Provide the (x, y) coordinate of the cell's center where the given text is located.  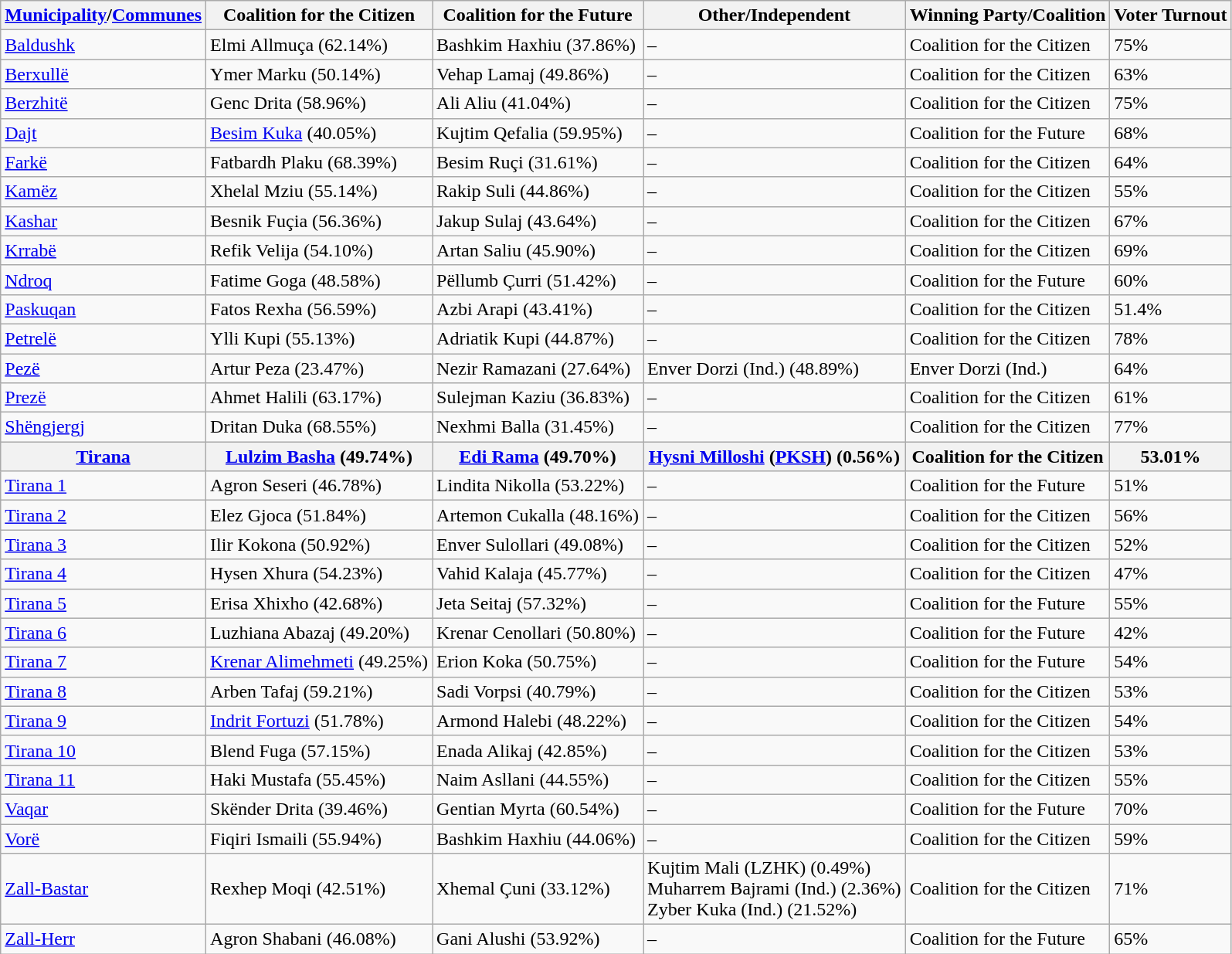
Fatbardh Plaku (68.39%) (320, 162)
71% (1171, 889)
Ilir Kokona (50.92%) (320, 545)
Tirana 9 (104, 721)
Artur Peza (23.47%) (320, 368)
Tirana 8 (104, 691)
Kashar (104, 221)
67% (1171, 221)
Indrit Fortuzi (51.78%) (320, 721)
Hysen Xhura (54.23%) (320, 574)
Tirana 6 (104, 633)
Ndroq (104, 280)
Naim Asllani (44.55%) (538, 779)
Krenar Alimehmeti (49.25%) (320, 662)
52% (1171, 545)
68% (1171, 133)
Hysni Milloshi (PKSH) (0.56%) (775, 457)
Zall-Bastar (104, 889)
Rakip Suli (44.86%) (538, 192)
Enver Sulollari (49.08%) (538, 545)
Xhemal Çuni (33.12%) (538, 889)
Besim Kuka (40.05%) (320, 133)
Gani Alushi (53.92%) (538, 939)
Enada Alikaj (42.85%) (538, 750)
60% (1171, 280)
Tirana 1 (104, 486)
Artan Saliu (45.90%) (538, 250)
47% (1171, 574)
Tirana 10 (104, 750)
Tirana 2 (104, 515)
51.4% (1171, 309)
Jakup Sulaj (43.64%) (538, 221)
Xhelal Mziu (55.14%) (320, 192)
Nexhmi Balla (31.45%) (538, 427)
63% (1171, 74)
Kujtim Qefalia (59.95%) (538, 133)
Tirana 4 (104, 574)
Arben Tafaj (59.21%) (320, 691)
Pezë (104, 368)
Luzhiana Abazaj (49.20%) (320, 633)
Genc Drita (58.96%) (320, 104)
53.01% (1171, 457)
Bashkim Haxhiu (37.86%) (538, 45)
Azbi Arapi (43.41%) (538, 309)
61% (1171, 398)
Zall-Herr (104, 939)
Krrabë (104, 250)
70% (1171, 809)
Enver Dorzi (Ind.) (48.89%) (775, 368)
Prezë (104, 398)
Tirana 5 (104, 603)
Pëllumb Çurri (51.42%) (538, 280)
Ylli Kupi (55.13%) (320, 338)
Dajt (104, 133)
Enver Dorzi (Ind.) (1007, 368)
Vorë (104, 838)
Sadi Vorpsi (40.79%) (538, 691)
Elmi Allmuça (62.14%) (320, 45)
Berxullë (104, 74)
Fatime Goga (48.58%) (320, 280)
Ali Aliu (41.04%) (538, 104)
Skënder Drita (39.46%) (320, 809)
Winning Party/Coalition (1007, 15)
69% (1171, 250)
Blend Fuga (57.15%) (320, 750)
Petrelë (104, 338)
77% (1171, 427)
Kujtim Mali (LZHK) (0.49%)Muharrem Bajrami (Ind.) (2.36%)Zyber Kuka (Ind.) (21.52%) (775, 889)
Sulejman Kaziu (36.83%) (538, 398)
Erisa Xhixho (42.68%) (320, 603)
Rexhep Moqi (42.51%) (320, 889)
Vahid Kalaja (45.77%) (538, 574)
Refik Velija (54.10%) (320, 250)
Shëngjergj (104, 427)
Vehap Lamaj (49.86%) (538, 74)
Tirana 11 (104, 779)
Erion Koka (50.75%) (538, 662)
Farkë (104, 162)
Baldushk (104, 45)
Nezir Ramazani (27.64%) (538, 368)
Elez Gjoca (51.84%) (320, 515)
Fatos Rexha (56.59%) (320, 309)
Artemon Cukalla (48.16%) (538, 515)
Municipality/Communes (104, 15)
Adriatik Kupi (44.87%) (538, 338)
Dritan Duka (68.55%) (320, 427)
Ymer Marku (50.14%) (320, 74)
78% (1171, 338)
Besim Ruçi (31.61%) (538, 162)
56% (1171, 515)
Voter Turnout (1171, 15)
42% (1171, 633)
Agron Shabani (46.08%) (320, 939)
Other/Independent (775, 15)
65% (1171, 939)
Vaqar (104, 809)
Armond Halebi (48.22%) (538, 721)
Tirana 3 (104, 545)
Agron Seseri (46.78%) (320, 486)
Ahmet Halili (63.17%) (320, 398)
Gentian Myrta (60.54%) (538, 809)
Berzhitë (104, 104)
Lindita Nikolla (53.22%) (538, 486)
Haki Mustafa (55.45%) (320, 779)
Paskuqan (104, 309)
Jeta Seitaj (57.32%) (538, 603)
51% (1171, 486)
59% (1171, 838)
Krenar Cenollari (50.80%) (538, 633)
Tirana 7 (104, 662)
Fiqiri Ismaili (55.94%) (320, 838)
Lulzim Basha (49.74%) (320, 457)
Tirana (104, 457)
Bashkim Haxhiu (44.06%) (538, 838)
Kamëz (104, 192)
Besnik Fuçia (56.36%) (320, 221)
Edi Rama (49.70%) (538, 457)
